Capture the cell that displays the provided text and extract its (X, Y) central coordinate. 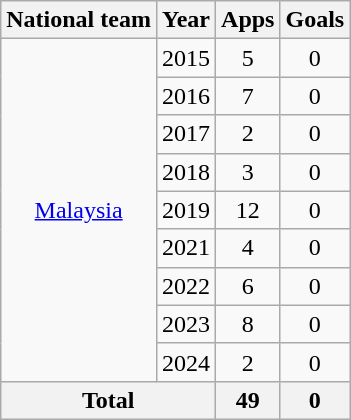
Apps (248, 20)
49 (248, 400)
Total (108, 400)
2015 (186, 58)
12 (248, 210)
Year (186, 20)
2019 (186, 210)
8 (248, 324)
National team (79, 20)
2017 (186, 134)
Malaysia (79, 210)
2023 (186, 324)
5 (248, 58)
2021 (186, 248)
6 (248, 286)
3 (248, 172)
Goals (315, 20)
2024 (186, 362)
4 (248, 248)
2022 (186, 286)
7 (248, 96)
2018 (186, 172)
2016 (186, 96)
